For the text-containing cell, return its midpoint in [x, y] coordinate format. 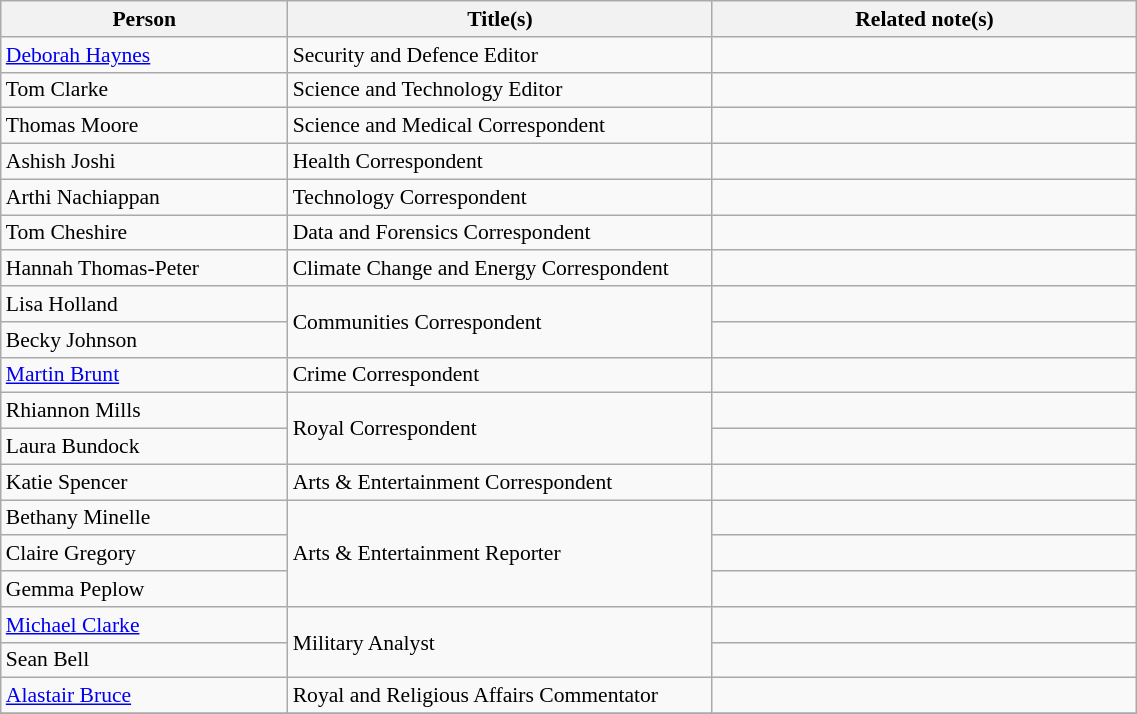
Tom Clarke [144, 90]
Royal Correspondent [500, 428]
Rhiannon Mills [144, 411]
Data and Forensics Correspondent [500, 233]
Military Analyst [500, 642]
Ashish Joshi [144, 162]
Crime Correspondent [500, 375]
Katie Spencer [144, 482]
Science and Medical Correspondent [500, 126]
Related note(s) [924, 19]
Deborah Haynes [144, 55]
Communities Correspondent [500, 322]
Arthi Nachiappan [144, 197]
Hannah Thomas-Peter [144, 269]
Arts & Entertainment Reporter [500, 554]
Bethany Minelle [144, 518]
Title(s) [500, 19]
Security and Defence Editor [500, 55]
Science and Technology Editor [500, 90]
Gemma Peplow [144, 589]
Sean Bell [144, 660]
Laura Bundock [144, 447]
Tom Cheshire [144, 233]
Health Correspondent [500, 162]
Claire Gregory [144, 554]
Becky Johnson [144, 340]
Alastair Bruce [144, 696]
Climate Change and Energy Correspondent [500, 269]
Thomas Moore [144, 126]
Person [144, 19]
Arts & Entertainment Correspondent [500, 482]
Martin Brunt [144, 375]
Lisa Holland [144, 304]
Michael Clarke [144, 625]
Royal and Religious Affairs Commentator [500, 696]
Technology Correspondent [500, 197]
